Detect which cell encompasses the target text, then output its [X, Y] center coordinate. 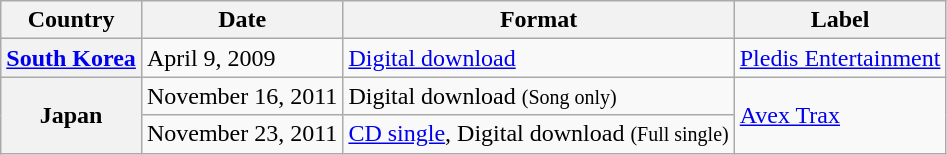
Digital download (Song only) [538, 96]
Pledis Entertainment [840, 58]
November 23, 2011 [242, 134]
Avex Trax [840, 115]
Date [242, 20]
South Korea [72, 58]
Japan [72, 115]
Label [840, 20]
Country [72, 20]
Digital download [538, 58]
CD single, Digital download (Full single) [538, 134]
April 9, 2009 [242, 58]
Format [538, 20]
November 16, 2011 [242, 96]
